Detect which cell encompasses the target text, then output its [x, y] center coordinate. 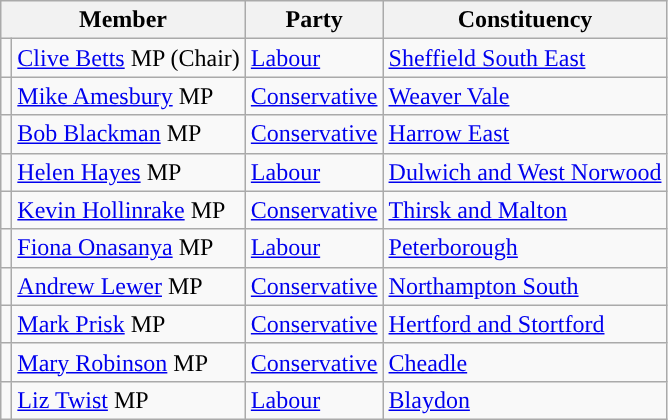
Sheffield South East [525, 58]
Harrow East [525, 134]
Fiona Onasanya MP [129, 248]
Helen Hayes MP [129, 172]
Bob Blackman MP [129, 134]
Mark Prisk MP [129, 324]
Blaydon [525, 400]
Cheadle [525, 362]
Hertford and Stortford [525, 324]
Weaver Vale [525, 96]
Mary Robinson MP [129, 362]
Liz Twist MP [129, 400]
Mike Amesbury MP [129, 96]
Kevin Hollinrake MP [129, 210]
Member [124, 20]
Northampton South [525, 286]
Clive Betts MP (Chair) [129, 58]
Constituency [525, 20]
Party [314, 20]
Thirsk and Malton [525, 210]
Dulwich and West Norwood [525, 172]
Peterborough [525, 248]
Andrew Lewer MP [129, 286]
